Provide the (X, Y) coordinate of the cell's center where the given text is located.  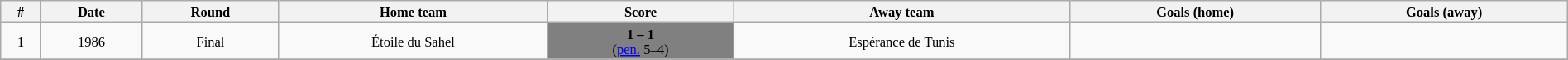
Away team (901, 12)
# (22, 12)
Goals (home) (1195, 12)
1 – 1(pen. 5–4) (641, 41)
Espérance de Tunis (901, 41)
Final (210, 41)
1986 (91, 41)
Date (91, 12)
Round (210, 12)
1 (22, 41)
Score (641, 12)
Home team (413, 12)
Goals (away) (1444, 12)
Étoile du Sahel (413, 41)
